Determine the [x, y] coordinate at the center of the cell enclosing the given text.  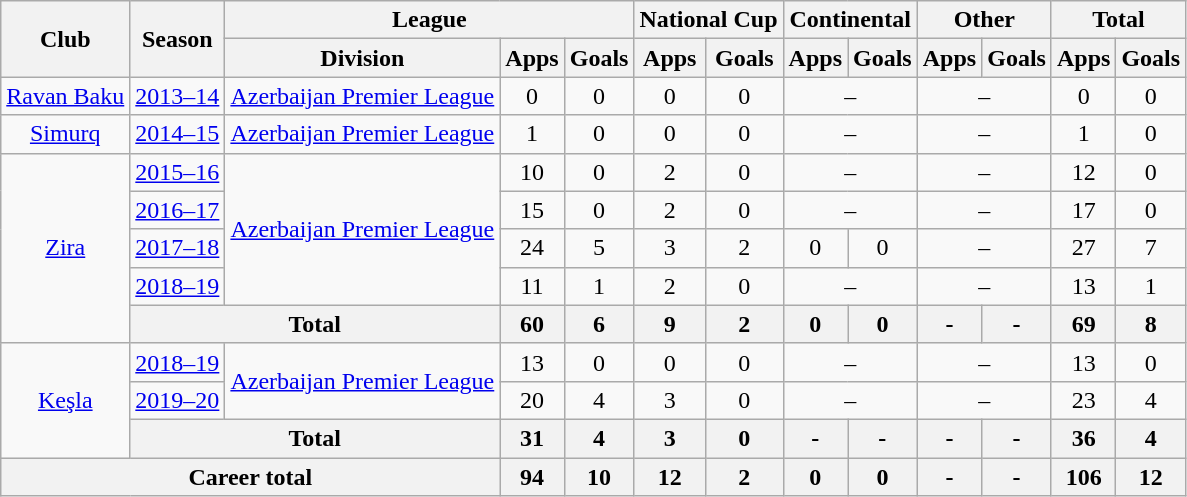
National Cup [708, 20]
36 [1083, 438]
11 [532, 286]
94 [532, 477]
2016–17 [178, 210]
Keşla [66, 400]
7 [1151, 248]
Simurq [66, 134]
9 [670, 324]
Continental [850, 20]
17 [1083, 210]
20 [532, 400]
6 [599, 324]
8 [1151, 324]
69 [1083, 324]
Season [178, 39]
5 [599, 248]
Division [362, 58]
106 [1083, 477]
Ravan Baku [66, 96]
23 [1083, 400]
League [430, 20]
Career total [250, 477]
24 [532, 248]
2014–15 [178, 134]
27 [1083, 248]
2017–18 [178, 248]
Other [984, 20]
15 [532, 210]
2019–20 [178, 400]
31 [532, 438]
Club [66, 39]
60 [532, 324]
Zira [66, 248]
2015–16 [178, 172]
2013–14 [178, 96]
